For the text-containing cell, return its midpoint in [x, y] coordinate format. 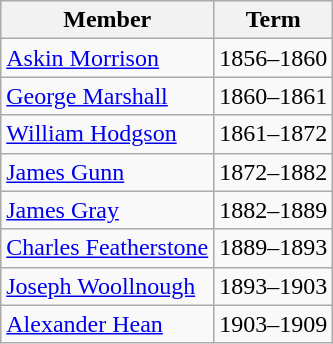
Term [274, 20]
1889–1893 [274, 248]
George Marshall [108, 96]
1903–1909 [274, 324]
1893–1903 [274, 286]
James Gunn [108, 172]
Alexander Hean [108, 324]
Joseph Woollnough [108, 286]
1872–1882 [274, 172]
1861–1872 [274, 134]
1860–1861 [274, 96]
Askin Morrison [108, 58]
1882–1889 [274, 210]
William Hodgson [108, 134]
Member [108, 20]
Charles Featherstone [108, 248]
1856–1860 [274, 58]
James Gray [108, 210]
